Extract the (x, y) coordinate from the center of the cell holding the provided text.  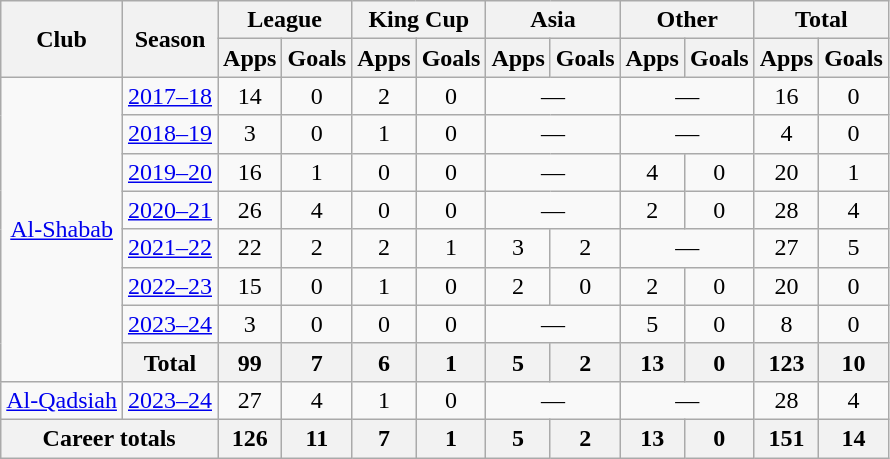
126 (250, 438)
11 (317, 438)
Asia (553, 20)
22 (250, 248)
2021–22 (170, 248)
2018–19 (170, 134)
Season (170, 39)
Al-Shabab (62, 229)
2020–21 (170, 210)
2022–23 (170, 286)
Al-Qadsiah (62, 400)
Other (687, 20)
2019–20 (170, 172)
99 (250, 362)
151 (786, 438)
15 (250, 286)
10 (854, 362)
Career totals (110, 438)
2017–18 (170, 96)
King Cup (419, 20)
26 (250, 210)
Club (62, 39)
123 (786, 362)
6 (384, 362)
League (285, 20)
8 (786, 324)
